Capture the cell that displays the provided text and extract its [x, y] central coordinate. 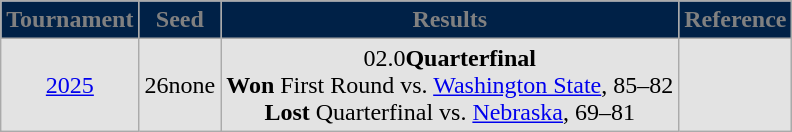
26none [180, 85]
Results [450, 20]
Reference [736, 20]
02.0QuarterfinalWon First Round vs. Washington State, 85–82Lost Quarterfinal vs. Nebraska, 69–81 [450, 85]
Tournament [70, 20]
2025 [70, 85]
Seed [180, 20]
